Extract the (X, Y) coordinate from the center of the cell holding the provided text.  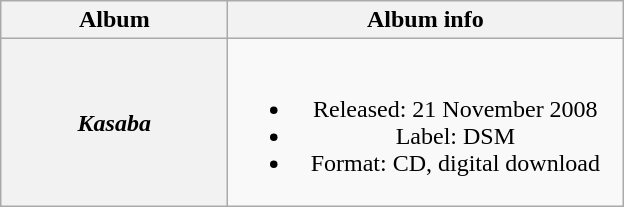
Kasaba (114, 122)
Album (114, 20)
Released: 21 November 2008Label: DSMFormat: CD, digital download (426, 122)
Album info (426, 20)
